Find where the given text appears and provide that cell's center as (X, Y) coordinate. 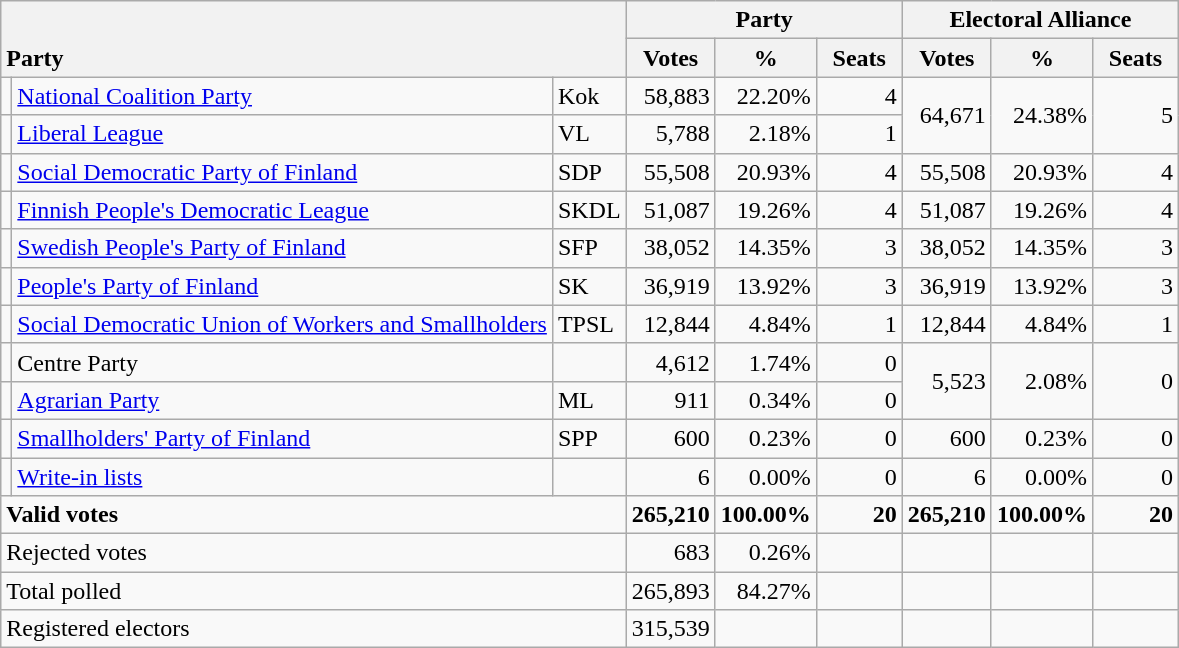
0.34% (766, 400)
1.74% (766, 362)
84.27% (766, 591)
TPSL (589, 324)
64,671 (946, 115)
Centre Party (282, 362)
Kok (589, 96)
22.20% (766, 96)
2.18% (766, 134)
SFP (589, 248)
Liberal League (282, 134)
ML (589, 400)
SK (589, 286)
Agrarian Party (282, 400)
Write-in lists (282, 477)
Registered electors (314, 629)
Total polled (314, 591)
People's Party of Finland (282, 286)
VL (589, 134)
Smallholders' Party of Finland (282, 438)
683 (670, 553)
58,883 (670, 96)
24.38% (1042, 115)
Finnish People's Democratic League (282, 210)
911 (670, 400)
Social Democratic Union of Workers and Smallholders (282, 324)
Social Democratic Party of Finland (282, 172)
Swedish People's Party of Finland (282, 248)
5 (1135, 115)
Valid votes (314, 515)
2.08% (1042, 381)
315,539 (670, 629)
SKDL (589, 210)
5,523 (946, 381)
4,612 (670, 362)
0.26% (766, 553)
Rejected votes (314, 553)
5,788 (670, 134)
SPP (589, 438)
Electoral Alliance (1040, 20)
SDP (589, 172)
National Coalition Party (282, 96)
265,893 (670, 591)
